Provide the (x, y) coordinate of the cell's center where the given text is located.  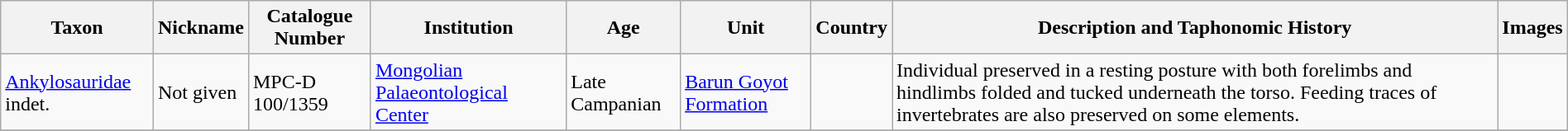
Description and Taphonomic History (1194, 28)
Unit (746, 28)
Not given (200, 92)
Nickname (200, 28)
Ankylosauridae indet. (78, 92)
Institution (468, 28)
Age (624, 28)
Barun Goyot Formation (746, 92)
Images (1532, 28)
Taxon (78, 28)
Country (852, 28)
Late Campanian (624, 92)
Mongolian Palaeontological Center (468, 92)
MPC-D 100/1359 (309, 92)
Catalogue Number (309, 28)
